From the cell containing the given text, extract its center point as (X, Y) coordinate. 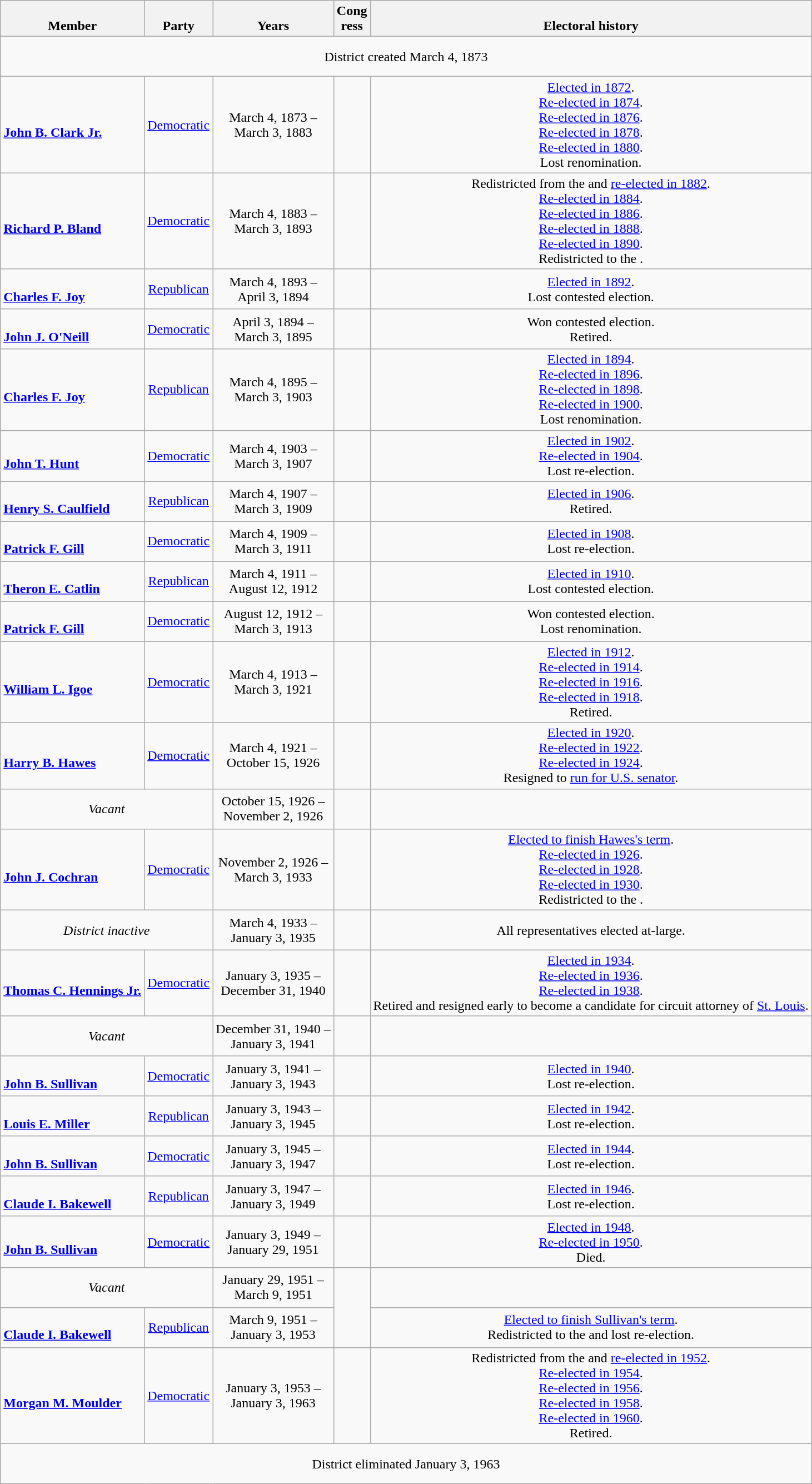
Years (273, 19)
Elected in 1872.Re-elected in 1874.Re-elected in 1876.Re-elected in 1878.Re-elected in 1880.Lost renomination. (591, 125)
Won contested election.Retired. (591, 329)
March 4, 1895 –March 3, 1903 (273, 390)
William L. Igoe (72, 682)
Elected to finish Hawes's term.Re-elected in 1926.Re-elected in 1928.Re-elected in 1930.Redistricted to the . (591, 869)
Harry B. Hawes (72, 756)
March 4, 1893 –April 3, 1894 (273, 289)
Won contested election.Lost renomination. (591, 621)
Redistricted from the and re-elected in 1952.Re-elected in 1954.Re-elected in 1956.Re-elected in 1958.Re-elected in 1960.Retired. (591, 1395)
Elected in 1948.Re-elected in 1950.Died. (591, 1242)
John J. O'Neill (72, 329)
Elected to finish Sullivan's term.Redistricted to the and lost re-election. (591, 1327)
March 4, 1907 –March 3, 1909 (273, 501)
Elected in 1906.Retired. (591, 501)
Elected in 1920.Re-elected in 1922.Re-elected in 1924.Resigned to run for U.S. senator. (591, 756)
January 3, 1941 –January 3, 1943 (273, 1076)
Elected in 1940.Lost re-election. (591, 1076)
District inactive (107, 930)
April 3, 1894 –March 3, 1895 (273, 329)
January 3, 1945 –January 3, 1947 (273, 1156)
Elected in 1946.Lost re-election. (591, 1196)
March 4, 1933 –January 3, 1935 (273, 930)
Theron E. Catlin (72, 581)
Henry S. Caulfield (72, 501)
Redistricted from the and re-elected in 1882.Re-elected in 1884.Re-elected in 1886.Re-elected in 1888.Re-elected in 1890.Redistricted to the . (591, 221)
Congress (352, 19)
Electoral history (591, 19)
District created March 4, 1873 (406, 57)
John J. Cochran (72, 869)
Elected in 1942.Lost re-election. (591, 1116)
Richard P. Bland (72, 221)
Party (179, 19)
March 4, 1921 –October 15, 1926 (273, 756)
Thomas C. Hennings Jr. (72, 983)
January 3, 1943 –January 3, 1945 (273, 1116)
Elected in 1908.Lost re-election. (591, 541)
March 4, 1913 –March 3, 1921 (273, 682)
March 4, 1911 –August 12, 1912 (273, 581)
Elected in 1910.Lost contested election. (591, 581)
January 3, 1947 –January 3, 1949 (273, 1196)
Elected in 1892.Lost contested election. (591, 289)
Elected in 1894.Re-elected in 1896.Re-elected in 1898.Re-elected in 1900.Lost renomination. (591, 390)
Elected in 1934.Re-elected in 1936.Re-elected in 1938.Retired and resigned early to become a candidate for circuit attorney of St. Louis. (591, 983)
March 4, 1873 –March 3, 1883 (273, 125)
All representatives elected at-large. (591, 930)
District eliminated January 3, 1963 (406, 1463)
March 4, 1883 –March 3, 1893 (273, 221)
January 3, 1935 –December 31, 1940 (273, 983)
Morgan M. Moulder (72, 1395)
March 4, 1909 –March 3, 1911 (273, 541)
John T. Hunt (72, 456)
January 3, 1949 –January 29, 1951 (273, 1242)
Elected in 1912.Re-elected in 1914.Re-elected in 1916.Re-elected in 1918.Retired. (591, 682)
March 4, 1903 –March 3, 1907 (273, 456)
March 9, 1951 –January 3, 1953 (273, 1327)
October 15, 1926 –November 2, 1926 (273, 809)
Elected in 1902.Re-elected in 1904.Lost re-election. (591, 456)
January 29, 1951 –March 9, 1951 (273, 1287)
November 2, 1926 –March 3, 1933 (273, 869)
December 31, 1940 –January 3, 1941 (273, 1036)
January 3, 1953 –January 3, 1963 (273, 1395)
Elected in 1944.Lost re-election. (591, 1156)
August 12, 1912 –March 3, 1913 (273, 621)
John B. Clark Jr. (72, 125)
Louis E. Miller (72, 1116)
Member (72, 19)
